Detect which cell encompasses the target text, then output its [x, y] center coordinate. 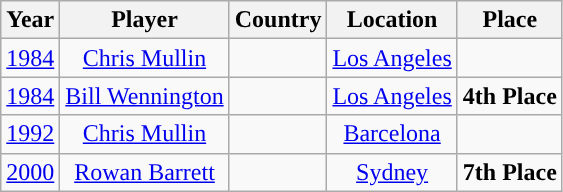
Year [30, 20]
Barcelona [392, 134]
2000 [30, 172]
Location [392, 20]
Bill Wennington [144, 96]
7th Place [510, 172]
Sydney [392, 172]
1992 [30, 134]
Place [510, 20]
Country [278, 20]
Rowan Barrett [144, 172]
Player [144, 20]
4th Place [510, 96]
